Output the [X, Y] coordinate of the center of the cell containing the given text.  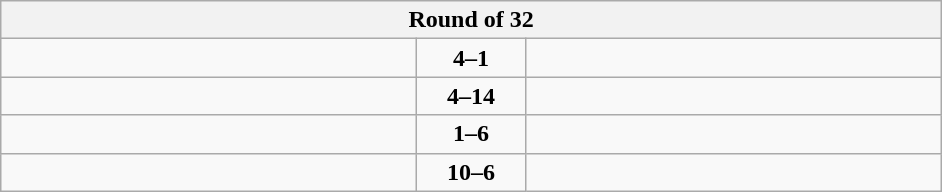
Round of 32 [472, 20]
4–1 [472, 58]
10–6 [472, 172]
1–6 [472, 134]
4–14 [472, 96]
